Output the (X, Y) coordinate of the center of the cell containing the given text.  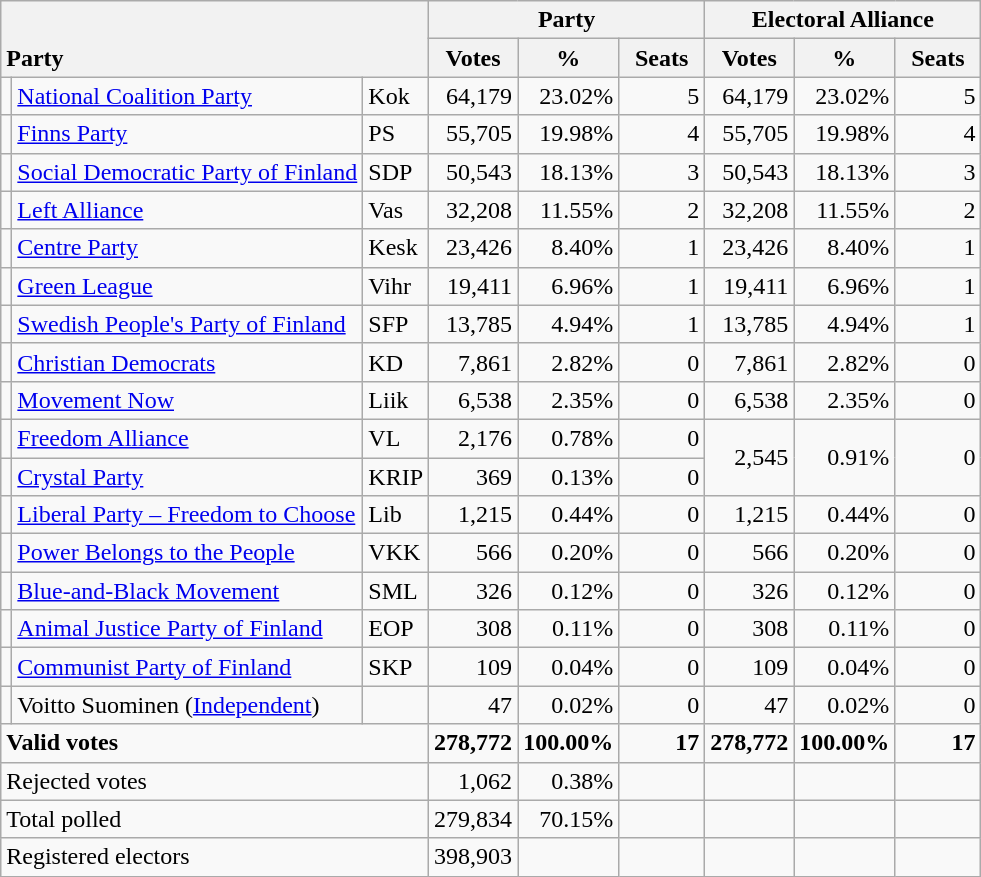
0.91% (844, 457)
SML (396, 591)
Vihr (396, 286)
2,176 (474, 438)
Green League (188, 286)
Swedish People's Party of Finland (188, 324)
0.78% (568, 438)
279,834 (474, 819)
Blue-and-Black Movement (188, 591)
Social Democratic Party of Finland (188, 172)
SDP (396, 172)
SFP (396, 324)
70.15% (568, 819)
Total polled (215, 819)
SKP (396, 667)
Vas (396, 210)
Liberal Party – Freedom to Choose (188, 515)
Freedom Alliance (188, 438)
EOP (396, 629)
Left Alliance (188, 210)
Lib (396, 515)
Rejected votes (215, 781)
VL (396, 438)
PS (396, 134)
398,903 (474, 857)
Liik (396, 400)
KD (396, 362)
Power Belongs to the People (188, 553)
Registered electors (215, 857)
Kok (396, 96)
0.13% (568, 477)
Animal Justice Party of Finland (188, 629)
Electoral Alliance (843, 20)
2,545 (750, 457)
369 (474, 477)
1,062 (474, 781)
KRIP (396, 477)
0.38% (568, 781)
Christian Democrats (188, 362)
Voitto Suominen (Independent) (188, 705)
Centre Party (188, 248)
Valid votes (215, 743)
Communist Party of Finland (188, 667)
Finns Party (188, 134)
National Coalition Party (188, 96)
Kesk (396, 248)
Crystal Party (188, 477)
VKK (396, 553)
Movement Now (188, 400)
